For the text-containing cell, return its midpoint in (X, Y) coordinate format. 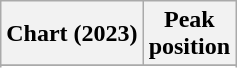
Peakposition (189, 34)
Chart (2023) (72, 34)
